Provide the (X, Y) coordinate of the cell's center where the given text is located.  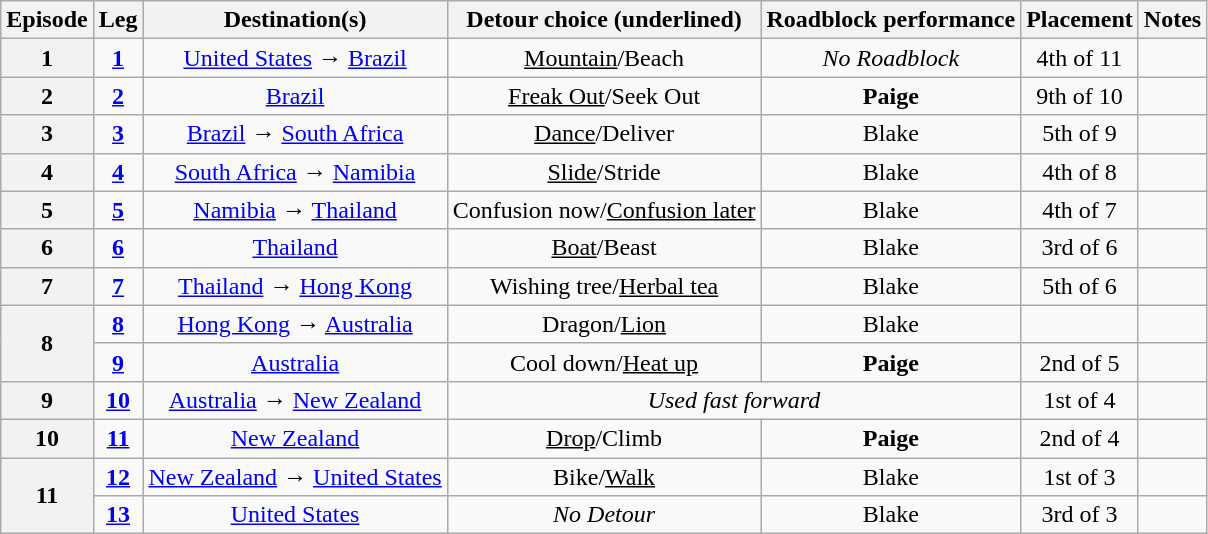
Confusion now/Confusion later (604, 210)
1st of 4 (1080, 400)
Australia → New Zealand (295, 400)
Roadblock performance (891, 20)
Namibia → Thailand (295, 210)
Drop/Climb (604, 438)
Bike/Walk (604, 477)
New Zealand (295, 438)
South Africa → Namibia (295, 172)
Cool down/Heat up (604, 362)
Australia (295, 362)
Destination(s) (295, 20)
Thailand → Hong Kong (295, 286)
Leg (118, 20)
Dragon/Lion (604, 324)
3rd of 3 (1080, 515)
No Detour (604, 515)
New Zealand → United States (295, 477)
Used fast forward (734, 400)
No Roadblock (891, 58)
Wishing tree/Herbal tea (604, 286)
Boat/Beast (604, 248)
Hong Kong → Australia (295, 324)
4th of 11 (1080, 58)
United States → Brazil (295, 58)
13 (118, 515)
12 (118, 477)
4th of 8 (1080, 172)
Placement (1080, 20)
3rd of 6 (1080, 248)
United States (295, 515)
Freak Out/Seek Out (604, 96)
Thailand (295, 248)
Episode (47, 20)
Brazil (295, 96)
4th of 7 (1080, 210)
2nd of 5 (1080, 362)
Detour choice (underlined) (604, 20)
1st of 3 (1080, 477)
Brazil → South Africa (295, 134)
5th of 9 (1080, 134)
Slide/Stride (604, 172)
Dance/Deliver (604, 134)
9th of 10 (1080, 96)
2nd of 4 (1080, 438)
5th of 6 (1080, 286)
Mountain/Beach (604, 58)
Notes (1172, 20)
